From the cell containing the given text, extract its center point as [X, Y] coordinate. 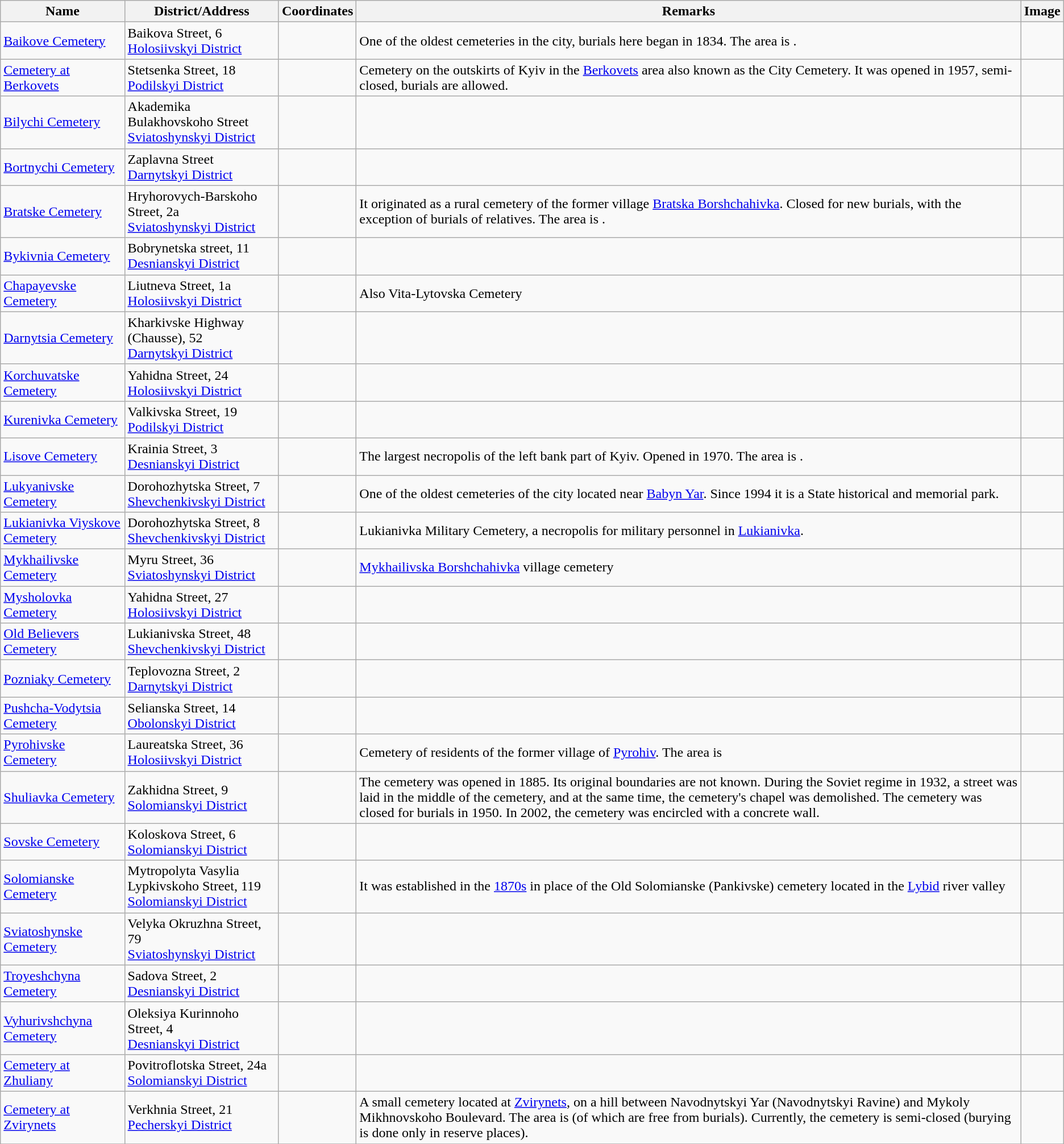
Lukianivka Military Cemetery, a necropolis for military personnel in Lukianivka. [689, 531]
Shuliavka Cemetery [63, 797]
Solomianske Cemetery [63, 886]
Mykhailivske Cemetery [63, 567]
Zakhidna Street, 9Solomianskyi District [201, 797]
Lisove Cemetery [63, 456]
Also Vita-Lytovska Cemetery [689, 293]
Sovske Cemetery [63, 842]
Darnytsia Cemetery [63, 338]
Yahidna Street, 27Holosiivskyi District [201, 605]
Remarks [689, 11]
Krainia Street, 3Desnianskyi District [201, 456]
One of the oldest cemeteries of the city located near Babyn Yar. Since 1994 it is a State historical and memorial park. [689, 494]
Bobrynetska street, 11Desnianskyi District [201, 256]
Dorohozhytska Street, 8Shevchenkivskyi District [201, 531]
Old Believers Cemetery [63, 641]
Bilychi Cemetery [63, 122]
Liutneva Street, 1aHolosiivskyi District [201, 293]
Cemetery of residents of the former village of Pyrohiv. The area is [689, 753]
The largest necropolis of the left bank part of Kyiv. Opened in 1970. The area is . [689, 456]
Korchuvatske Cemetery [63, 382]
Chapayevske Cemetery [63, 293]
Pozniaky Cemetery [63, 679]
Bratske Cemetery [63, 212]
Pyrohivske Cemetery [63, 753]
Pushcha-Vodytsia Cemetery [63, 715]
Hryhorovych-Barskoho Street, 2aSviatoshynskyi District [201, 212]
Myru Street, 36Sviatoshynskyi District [201, 567]
Mysholovka Cemetery [63, 605]
One of the oldest cemeteries in the city, burials here began in 1834. The area is . [689, 41]
Mykhailivska Borshchahivka village cemetery [689, 567]
Sadova Street, 2Desnianskyi District [201, 984]
Cemetery at Zhuliany [63, 1072]
Kurenivka Cemetery [63, 420]
Kharkivske Highway (Chausse), 52Darnytskyi District [201, 338]
Teplovozna Street, 2Darnytskyi District [201, 679]
Coordinates [317, 11]
Stetsenka Street, 18Podilskyi District [201, 77]
Laureatska Street, 36Holosiivskyi District [201, 753]
Yahidna Street, 24Holosiivskyi District [201, 382]
Selianska Street, 14Obolonskyi District [201, 715]
Baikova Street, 6Holosiivskyi District [201, 41]
Oleksiya Kurinnoho Street, 4Desnianskyi District [201, 1028]
Vyhurivshchyna Cemetery [63, 1028]
Image [1042, 11]
Baikove Cemetery [63, 41]
Troyeshchyna Cemetery [63, 984]
It was established in the 1870s in place of the Old Solomianske (Pankivske) cemetery located in the Lybid river valley [689, 886]
Lukianivka Viyskove Cemetery [63, 531]
Name [63, 11]
Sviatoshynske Cemetery [63, 939]
Velyka Okruzhna Street, 79Sviatoshynskyi District [201, 939]
Dorohozhytska Street, 7Shevchenkivskyi District [201, 494]
Mytropolyta Vasylia Lypkivskoho Street, 119Solomianskyi District [201, 886]
Zaplavna StreetDarnytskyi District [201, 167]
Cemetery at Berkovets [63, 77]
Cemetery on the outskirts of Kyiv in the Berkovets area also known as the City Cemetery. It was opened in 1957, semi-closed, burials are allowed. [689, 77]
Koloskova Street, 6Solomianskyi District [201, 842]
Lukianivska Street, 48Shevchenkivskyi District [201, 641]
Lukyanivske Cemetery [63, 494]
District/Address [201, 11]
Povitroflotska Street, 24aSolomianskyi District [201, 1072]
Cemetery at Zvirynets [63, 1117]
Bortnychi Cemetery [63, 167]
Bykivnia Cemetery [63, 256]
Valkivska Street, 19Podilskyi District [201, 420]
Verkhnia Street, 21Pecherskyi District [201, 1117]
Akademika Bulakhovskoho StreetSviatoshynskyi District [201, 122]
